Extract the (X, Y) coordinate from the center of the cell holding the provided text.  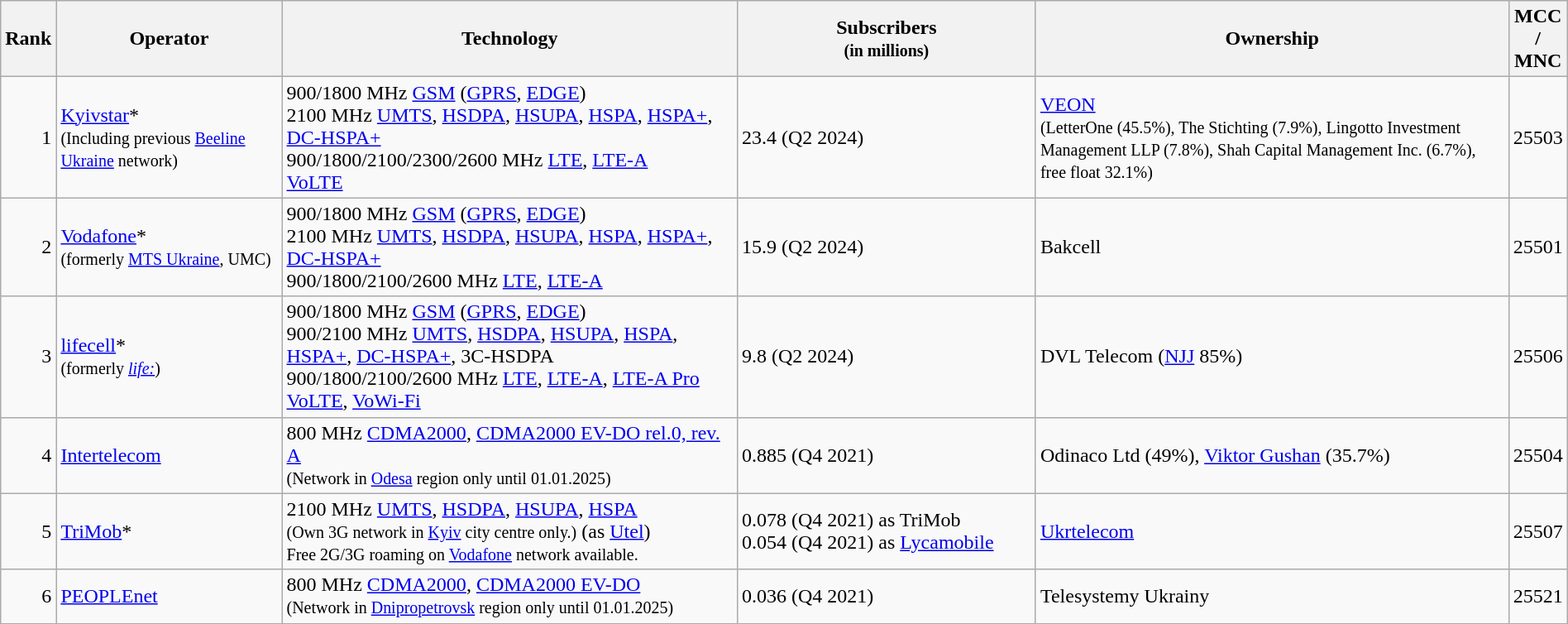
800 MHz CDMA2000, CDMA2000 EV-DO rel.0, rev. A(Network in Odesa region only until 01.01.2025) (509, 455)
2 (28, 247)
25521 (1538, 596)
0.036 (Q4 2021) (887, 596)
Operator (169, 39)
PEOPLEnet (169, 596)
Rank (28, 39)
0.885 (Q4 2021) (887, 455)
Technology (509, 39)
Odinaco Ltd (49%), Viktor Gushan (35.7%) (1272, 455)
3 (28, 357)
1 (28, 137)
Subscribers(in millions) (887, 39)
Bakcell (1272, 247)
lifecell* (formerly life:) (169, 357)
900/1800 MHz GSM (GPRS, EDGE)2100 MHz UMTS, HSDPA, HSUPA, HSPA, HSPA+, DC-HSPA+900/1800/2100/2600 MHz LTE, LTE-A (509, 247)
9.8 (Q2 2024) (887, 357)
DVL Telecom (NJJ 85%) (1272, 357)
23.4 (Q2 2024) (887, 137)
900/1800 MHz GSM (GPRS, EDGE) 2100 MHz UMTS, HSDPA, HSUPA, HSPA, HSPA+, DC-HSPA+ 900/1800/2100/2300/2600 MHz LTE, LTE-AVoLTE (509, 137)
15.9 (Q2 2024) (887, 247)
Intertelecom (169, 455)
25507 (1538, 531)
25504 (1538, 455)
MCC / MNC (1538, 39)
Vodafone* (formerly MTS Ukraine, UMC) (169, 247)
VEON (LetterOne (45.5%), The Stichting (7.9%), Lingotto Investment Management LLP (7.8%), Shah Capital Management Inc. (6.7%), free float 32.1%) (1272, 137)
Ownership (1272, 39)
25501 (1538, 247)
5 (28, 531)
25506 (1538, 357)
2100 MHz UMTS, HSDPA, HSUPA, HSPA(Own 3G network in Kyiv city centre only.) (as Utel)Free 2G/3G roaming on Vodafone network available. (509, 531)
4 (28, 455)
TriMob* (169, 531)
800 MHz CDMA2000, CDMA2000 EV-DO(Network in Dnipropetrovsk region only until 01.01.2025) (509, 596)
Kyivstar*(Including previous Beeline Ukraine network) (169, 137)
25503 (1538, 137)
0.078 (Q4 2021) as TriMob0.054 (Q4 2021) as Lycamobile (887, 531)
Telesystemy Ukrainy (1272, 596)
6 (28, 596)
Ukrtelecom (1272, 531)
